Provide the [X, Y] coordinate of the cell's center where the given text is located.  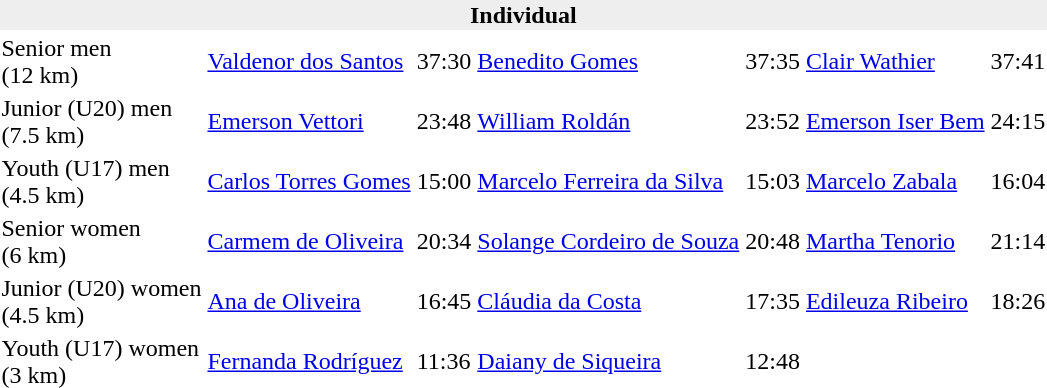
Martha Tenorio [895, 242]
Cláudia da Costa [608, 302]
Carlos Torres Gomes [309, 182]
William Roldán [608, 122]
Youth (U17) men(4.5 km) [102, 182]
17:35 [773, 302]
21:14 [1018, 242]
Carmem de Oliveira [309, 242]
18:26 [1018, 302]
15:00 [444, 182]
37:35 [773, 62]
Marcelo Zabala [895, 182]
20:34 [444, 242]
24:15 [1018, 122]
37:41 [1018, 62]
15:03 [773, 182]
16:04 [1018, 182]
20:48 [773, 242]
Junior (U20) women(4.5 km) [102, 302]
16:45 [444, 302]
Clair Wathier [895, 62]
Edileuza Ribeiro [895, 302]
Senior men(12 km) [102, 62]
Solange Cordeiro de Souza [608, 242]
37:30 [444, 62]
Ana de Oliveira [309, 302]
Emerson Iser Bem [895, 122]
Benedito Gomes [608, 62]
Individual [524, 15]
Valdenor dos Santos [309, 62]
Junior (U20) men(7.5 km) [102, 122]
Marcelo Ferreira da Silva [608, 182]
Senior women(6 km) [102, 242]
23:48 [444, 122]
Emerson Vettori [309, 122]
23:52 [773, 122]
